For the text-containing cell, return its midpoint in (x, y) coordinate format. 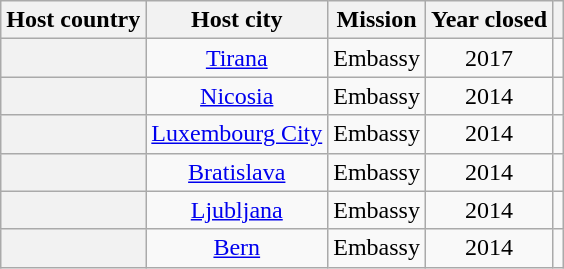
Year closed (488, 20)
Bern (237, 248)
Host country (74, 20)
Mission (377, 20)
Nicosia (237, 96)
Tirana (237, 58)
Ljubljana (237, 210)
Luxembourg City (237, 134)
Host city (237, 20)
Bratislava (237, 172)
2017 (488, 58)
